Scan for the cell matching the given text and deliver its [X, Y] coordinate at center. 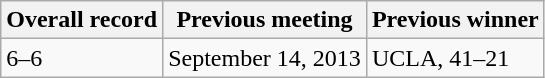
Previous meeting [265, 20]
Overall record [82, 20]
6–6 [82, 58]
UCLA, 41–21 [455, 58]
Previous winner [455, 20]
September 14, 2013 [265, 58]
